Return the (X, Y) coordinate for the center point of the cell that contains the specified text.  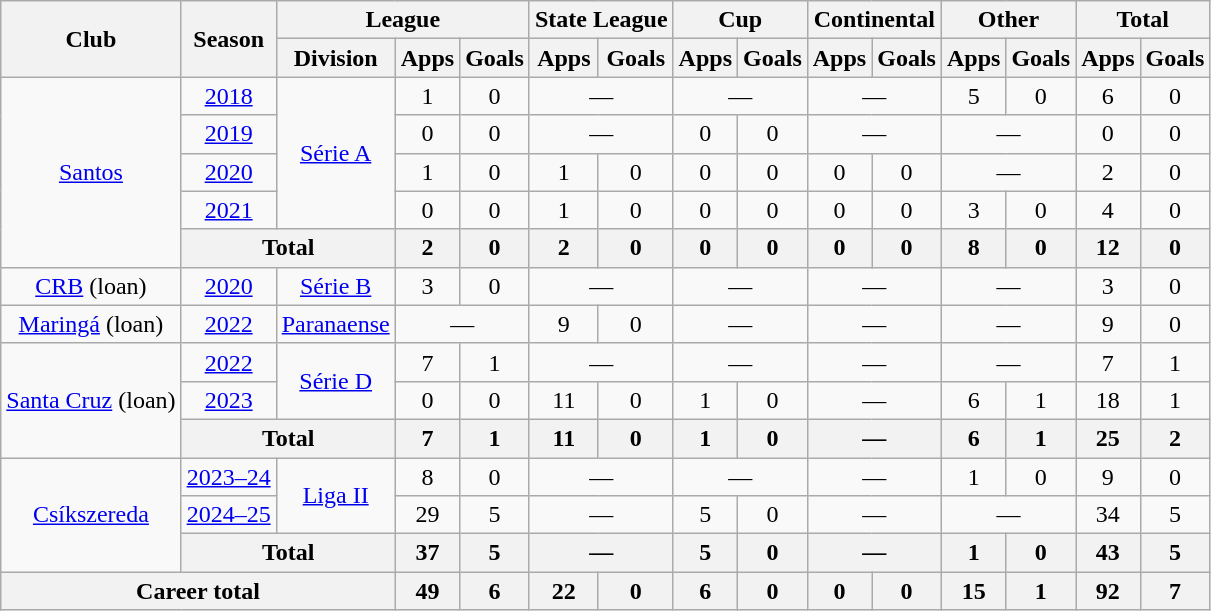
Csíkszereda (91, 515)
29 (427, 515)
Continental (874, 20)
Season (228, 39)
Liga II (336, 496)
League (402, 20)
Série D (336, 381)
22 (564, 591)
37 (427, 553)
CRB (loan) (91, 286)
2018 (228, 96)
Career total (198, 591)
2024–25 (228, 515)
2021 (228, 210)
18 (1108, 400)
4 (1108, 210)
12 (1108, 248)
2023 (228, 400)
Cup (740, 20)
Paranaense (336, 324)
Série A (336, 153)
43 (1108, 553)
Santa Cruz (loan) (91, 400)
Maringá (loan) (91, 324)
2023–24 (228, 477)
2019 (228, 134)
25 (1108, 438)
State League (601, 20)
Club (91, 39)
34 (1108, 515)
Santos (91, 172)
15 (973, 591)
Division (336, 58)
Série B (336, 286)
49 (427, 591)
92 (1108, 591)
Other (1008, 20)
